Detect which cell encompasses the target text, then output its [X, Y] center coordinate. 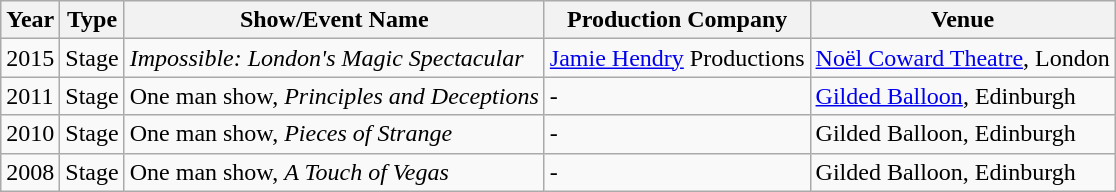
2011 [30, 96]
Jamie Hendry Productions [677, 58]
Noël Coward Theatre, London [962, 58]
2015 [30, 58]
Year [30, 20]
Type [92, 20]
Venue [962, 20]
2008 [30, 172]
Production Company [677, 20]
One man show, Pieces of Strange [334, 134]
One man show, A Touch of Vegas [334, 172]
One man show, Principles and Deceptions [334, 96]
Impossible: London's Magic Spectacular [334, 58]
2010 [30, 134]
Show/Event Name [334, 20]
